For the text-containing cell, return its midpoint in [X, Y] coordinate format. 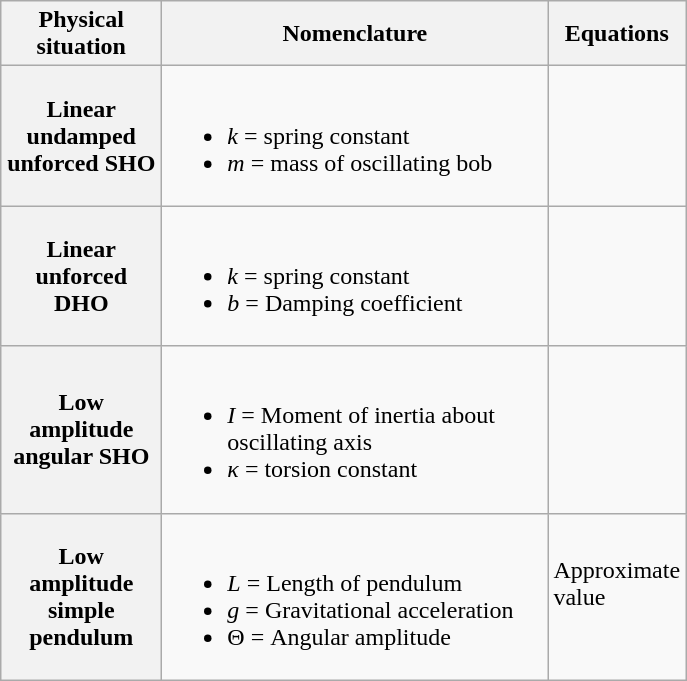
Linear unforced DHO [82, 276]
Physical situation [82, 34]
Equations [617, 34]
k = spring constantm = mass of oscillating bob [355, 136]
I = Moment of inertia about oscillating axisκ = torsion constant [355, 430]
L = Length of pendulumg = Gravitational accelerationΘ = Angular amplitude [355, 596]
Low amplitude simple pendulum [82, 596]
k = spring constantb = Damping coefficient [355, 276]
Nomenclature [355, 34]
Low amplitude angular SHO [82, 430]
Linear undamped unforced SHO [82, 136]
Approximate value [617, 596]
